Pinpoint the cell where the given text exists, returning its (X, Y) midpoint coordinate. 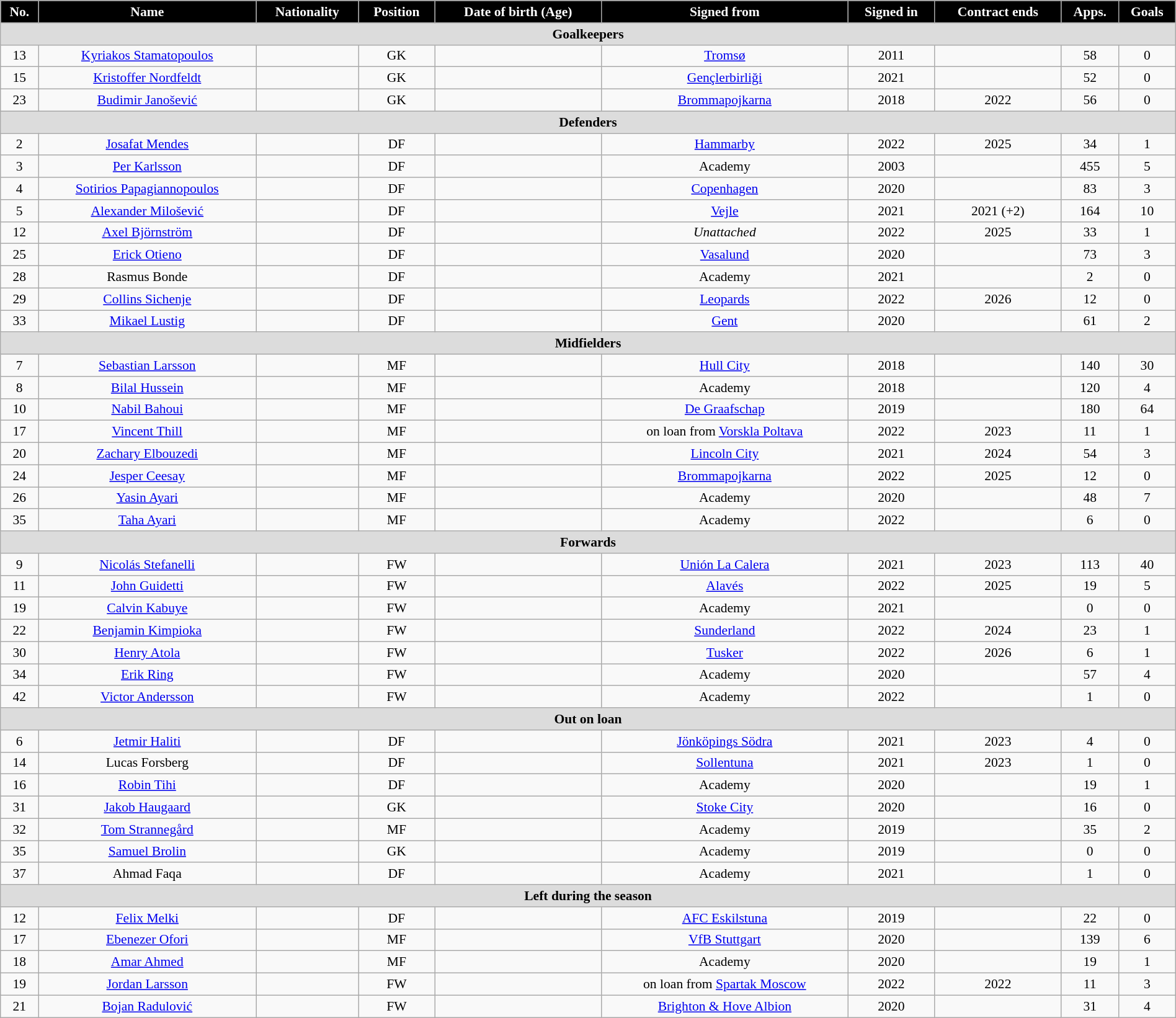
Goals (1147, 12)
Josafat Mendes (148, 145)
Kristoffer Nordfeldt (148, 78)
73 (1090, 255)
Alavés (724, 586)
Jakob Haugaard (148, 808)
54 (1090, 454)
Sunderland (724, 631)
Vincent Thill (148, 432)
455 (1090, 167)
Gent (724, 321)
18 (20, 962)
42 (20, 697)
Budimir Janošević (148, 100)
Erik Ring (148, 675)
56 (1090, 100)
Gençlerbirliği (724, 78)
26 (20, 498)
Nationality (308, 12)
Defenders (588, 122)
Name (148, 12)
24 (20, 476)
Victor Andersson (148, 697)
Bojan Radulović (148, 1006)
25 (20, 255)
21 (20, 1006)
58 (1090, 56)
14 (20, 763)
Alexander Milošević (148, 211)
64 (1147, 409)
Hull City (724, 365)
20 (20, 454)
Out on loan (588, 719)
Ebenezer Ofori (148, 940)
52 (1090, 78)
57 (1090, 675)
15 (20, 78)
Rasmus Bonde (148, 277)
40 (1147, 565)
Axel Björnström (148, 233)
83 (1090, 189)
61 (1090, 321)
Midfielders (588, 344)
Nicolás Stefanelli (148, 565)
Signed in (891, 12)
28 (20, 277)
Left during the season (588, 896)
Jesper Ceesay (148, 476)
Felix Melki (148, 918)
Amar Ahmed (148, 962)
on loan from Vorskla Poltava (724, 432)
Vejle (724, 211)
Jordan Larsson (148, 985)
De Graafschap (724, 409)
37 (20, 874)
Yasin Ayari (148, 498)
Samuel Brolin (148, 852)
Lucas Forsberg (148, 763)
Unattached (724, 233)
2021 (+2) (998, 211)
Kyriakos Stamatopoulos (148, 56)
9 (20, 565)
8 (20, 388)
Jetmir Haliti (148, 741)
Brighton & Hove Albion (724, 1006)
Signed from (724, 12)
Copenhagen (724, 189)
Taha Ayari (148, 520)
John Guidetti (148, 586)
Goalkeepers (588, 34)
Vasalund (724, 255)
113 (1090, 565)
Zachary Elbouzedi (148, 454)
140 (1090, 365)
Jönköpings Södra (724, 741)
2003 (891, 167)
29 (20, 299)
164 (1090, 211)
Per Karlsson (148, 167)
Sebastian Larsson (148, 365)
Date of birth (Age) (519, 12)
Lincoln City (724, 454)
No. (20, 12)
AFC Eskilstuna (724, 918)
Calvin Kabuye (148, 609)
48 (1090, 498)
Mikael Lustig (148, 321)
Henry Atola (148, 653)
Hammarby (724, 145)
Leopards (724, 299)
Benjamin Kimpioka (148, 631)
32 (20, 829)
VfB Stuttgart (724, 940)
Erick Otieno (148, 255)
Tromsø (724, 56)
Ahmad Faqa (148, 874)
Sollentuna (724, 763)
13 (20, 56)
Apps. (1090, 12)
Tusker (724, 653)
Contract ends (998, 12)
180 (1090, 409)
139 (1090, 940)
Bilal Hussein (148, 388)
Tom Strannegård (148, 829)
on loan from Spartak Moscow (724, 985)
2011 (891, 56)
Forwards (588, 542)
Sotirios Papagiannopoulos (148, 189)
Unión La Calera (724, 565)
Stoke City (724, 808)
Robin Tihi (148, 785)
120 (1090, 388)
Position (397, 12)
Nabil Bahoui (148, 409)
Collins Sichenje (148, 299)
